Scan for the cell matching the given text and deliver its (x, y) coordinate at center. 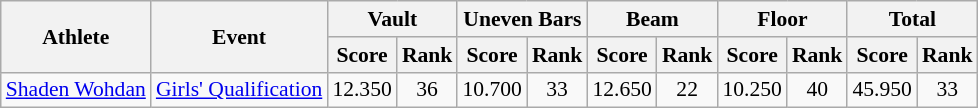
Total (912, 19)
36 (428, 90)
Beam (652, 19)
10.250 (752, 90)
Floor (782, 19)
45.950 (882, 90)
12.650 (622, 90)
Girls' Qualification (239, 90)
Uneven Bars (522, 19)
Vault (392, 19)
Athlete (76, 36)
40 (818, 90)
Shaden Wohdan (76, 90)
12.350 (362, 90)
22 (688, 90)
10.700 (492, 90)
Event (239, 36)
